Extract the (x, y) coordinate from the center of the cell holding the provided text.  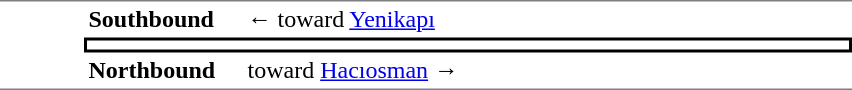
Southbound (164, 19)
← toward Yenikapı (548, 19)
toward Hacıosman → (548, 71)
Northbound (164, 71)
